For the text-containing cell, return its midpoint in [X, Y] coordinate format. 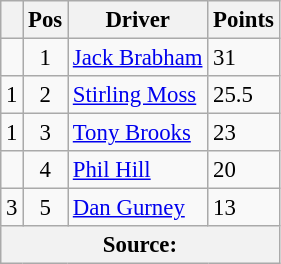
20 [244, 170]
25.5 [244, 95]
31 [244, 58]
Pos [46, 20]
Source: [140, 245]
Jack Brabham [138, 58]
Points [244, 20]
Dan Gurney [138, 208]
Phil Hill [138, 170]
2 [46, 95]
5 [46, 208]
Driver [138, 20]
13 [244, 208]
4 [46, 170]
Tony Brooks [138, 133]
Stirling Moss [138, 95]
23 [244, 133]
